Return (X, Y) of the center of cell containing provided text 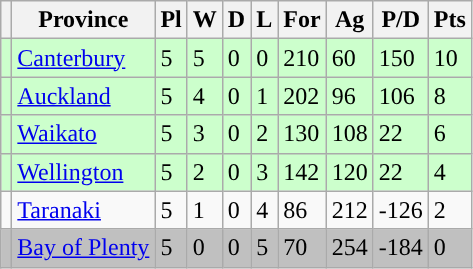
D (236, 20)
210 (302, 58)
For (302, 20)
120 (350, 172)
-184 (400, 248)
108 (350, 134)
Auckland (84, 96)
P/D (400, 20)
Pl (171, 20)
Bay of Plenty (84, 248)
Pts (450, 20)
Canterbury (84, 58)
-126 (400, 210)
Waikato (84, 134)
212 (350, 210)
96 (350, 96)
254 (350, 248)
6 (450, 134)
130 (302, 134)
142 (302, 172)
8 (450, 96)
70 (302, 248)
86 (302, 210)
W (204, 20)
10 (450, 58)
Province (84, 20)
Ag (350, 20)
202 (302, 96)
106 (400, 96)
Taranaki (84, 210)
L (264, 20)
60 (350, 58)
Wellington (84, 172)
150 (400, 58)
